Output the [x, y] coordinate of the center of the cell containing the given text.  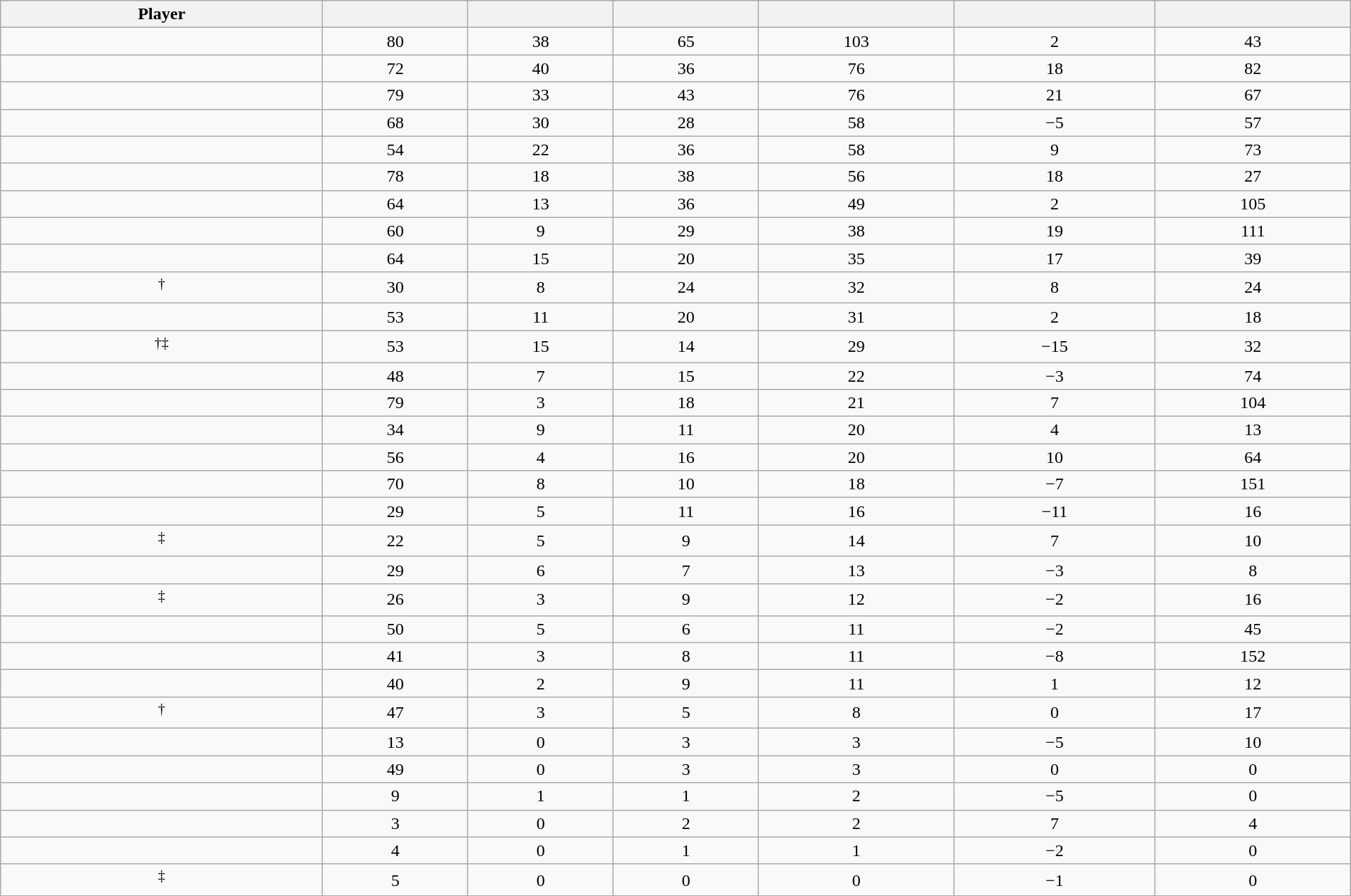
41 [395, 656]
−7 [1055, 484]
80 [395, 41]
72 [395, 68]
104 [1253, 403]
48 [395, 376]
105 [1253, 204]
35 [856, 258]
103 [856, 41]
152 [1253, 656]
70 [395, 484]
−15 [1055, 346]
57 [1253, 123]
45 [1253, 629]
47 [395, 712]
−1 [1055, 880]
39 [1253, 258]
74 [1253, 376]
65 [686, 41]
50 [395, 629]
34 [395, 430]
78 [395, 177]
26 [395, 600]
27 [1253, 177]
28 [686, 123]
Player [162, 14]
−11 [1055, 511]
−8 [1055, 656]
33 [541, 95]
68 [395, 123]
82 [1253, 68]
60 [395, 231]
151 [1253, 484]
†‡ [162, 346]
73 [1253, 150]
54 [395, 150]
19 [1055, 231]
31 [856, 317]
111 [1253, 231]
67 [1253, 95]
